Extract the (X, Y) coordinate from the center of the cell holding the provided text.  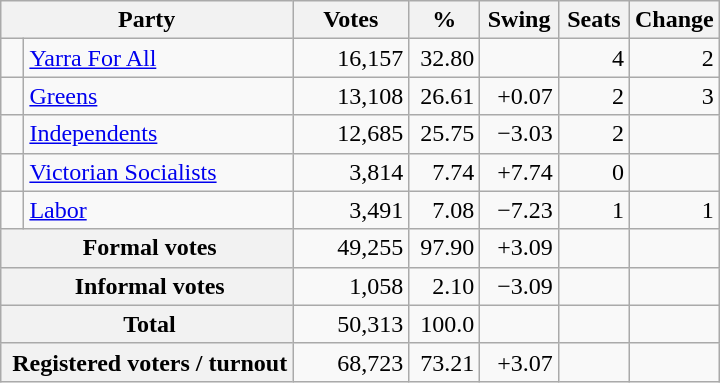
+7.74 (520, 172)
Registered voters / turnout (147, 362)
+0.07 (520, 96)
12,685 (351, 134)
Greens (158, 96)
0 (594, 172)
2.10 (444, 286)
Independents (158, 134)
3,814 (351, 172)
Votes (351, 20)
Victorian Socialists (158, 172)
97.90 (444, 248)
Labor (158, 210)
+3.09 (520, 248)
Swing (520, 20)
Party (147, 20)
Formal votes (147, 248)
Change (674, 20)
49,255 (351, 248)
% (444, 20)
7.08 (444, 210)
Total (147, 324)
32.80 (444, 58)
−3.03 (520, 134)
100.0 (444, 324)
16,157 (351, 58)
−3.09 (520, 286)
1,058 (351, 286)
68,723 (351, 362)
Seats (594, 20)
7.74 (444, 172)
73.21 (444, 362)
Yarra For All (158, 58)
+3.07 (520, 362)
50,313 (351, 324)
−7.23 (520, 210)
4 (594, 58)
Informal votes (147, 286)
3,491 (351, 210)
3 (674, 96)
25.75 (444, 134)
13,108 (351, 96)
26.61 (444, 96)
